Output the [x, y] coordinate of the center of the cell containing the given text.  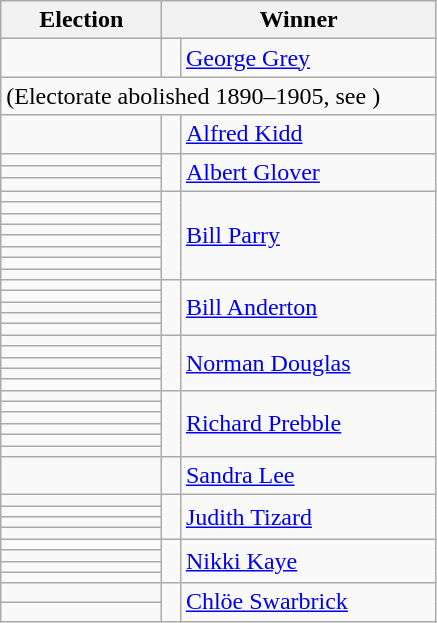
Bill Anderton [308, 308]
Richard Prebble [308, 423]
Nikki Kaye [308, 561]
Alfred Kidd [308, 134]
Winner [299, 20]
Norman Douglas [308, 362]
Election [82, 20]
Sandra Lee [308, 476]
Albert Glover [308, 172]
Bill Parry [308, 235]
Judith Tizard [308, 517]
(Electorate abolished 1890–1905, see ) [218, 96]
Chlöe Swarbrick [308, 602]
George Grey [308, 58]
